Capture the cell that displays the provided text and extract its (x, y) central coordinate. 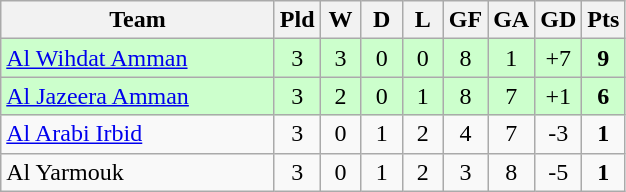
L (422, 20)
GD (558, 20)
+1 (558, 96)
Al Wihdat Amman (138, 58)
GF (465, 20)
6 (604, 96)
Al Jazeera Amman (138, 96)
W (340, 20)
4 (465, 134)
Pld (297, 20)
Team (138, 20)
GA (512, 20)
D (382, 20)
Al Arabi Irbid (138, 134)
Al Yarmouk (138, 172)
-5 (558, 172)
-3 (558, 134)
Pts (604, 20)
+7 (558, 58)
9 (604, 58)
